From the cell containing the given text, extract its center point as [X, Y] coordinate. 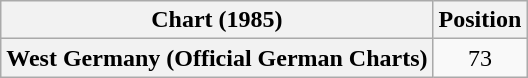
73 [480, 58]
Position [480, 20]
Chart (1985) [217, 20]
West Germany (Official German Charts) [217, 58]
